Provide the (x, y) coordinate of the cell's center where the given text is located.  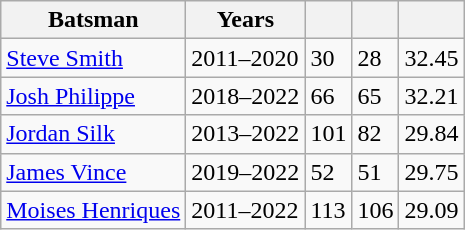
29.75 (432, 172)
Steve Smith (94, 58)
32.21 (432, 96)
51 (376, 172)
2018–2022 (246, 96)
2013–2022 (246, 134)
Moises Henriques (94, 210)
28 (376, 58)
Years (246, 20)
52 (328, 172)
Josh Philippe (94, 96)
101 (328, 134)
29.84 (432, 134)
29.09 (432, 210)
82 (376, 134)
106 (376, 210)
2019–2022 (246, 172)
66 (328, 96)
James Vince (94, 172)
Batsman (94, 20)
65 (376, 96)
2011–2020 (246, 58)
2011–2022 (246, 210)
113 (328, 210)
30 (328, 58)
32.45 (432, 58)
Jordan Silk (94, 134)
